Provide the (x, y) coordinate of the cell's center where the given text is located.  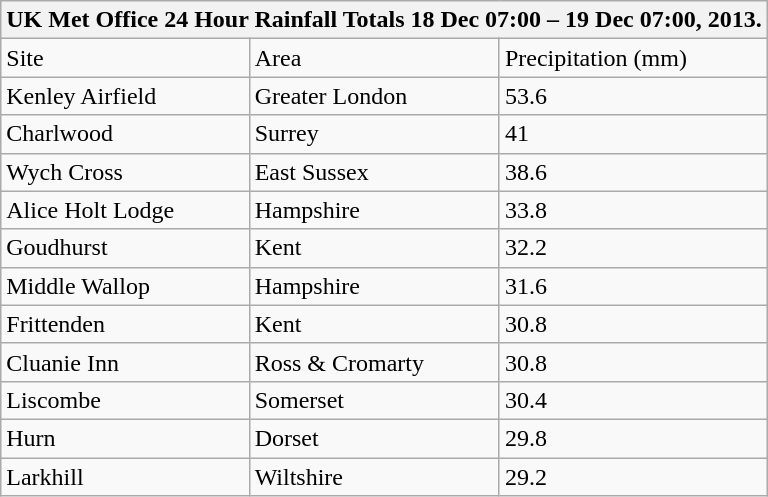
53.6 (633, 96)
Greater London (374, 96)
38.6 (633, 172)
East Sussex (374, 172)
Larkhill (125, 477)
Charlwood (125, 134)
Kenley Airfield (125, 96)
33.8 (633, 210)
Hurn (125, 438)
Middle Wallop (125, 286)
UK Met Office 24 Hour Rainfall Totals 18 Dec 07:00 – 19 Dec 07:00, 2013. (384, 20)
29.2 (633, 477)
41 (633, 134)
Surrey (374, 134)
Wych Cross (125, 172)
Dorset (374, 438)
Area (374, 58)
29.8 (633, 438)
31.6 (633, 286)
Precipitation (mm) (633, 58)
Ross & Cromarty (374, 362)
32.2 (633, 248)
30.4 (633, 400)
Alice Holt Lodge (125, 210)
Goudhurst (125, 248)
Somerset (374, 400)
Cluanie Inn (125, 362)
Frittenden (125, 324)
Liscombe (125, 400)
Wiltshire (374, 477)
Site (125, 58)
